Provide the (X, Y) coordinate of the cell's center where the given text is located.  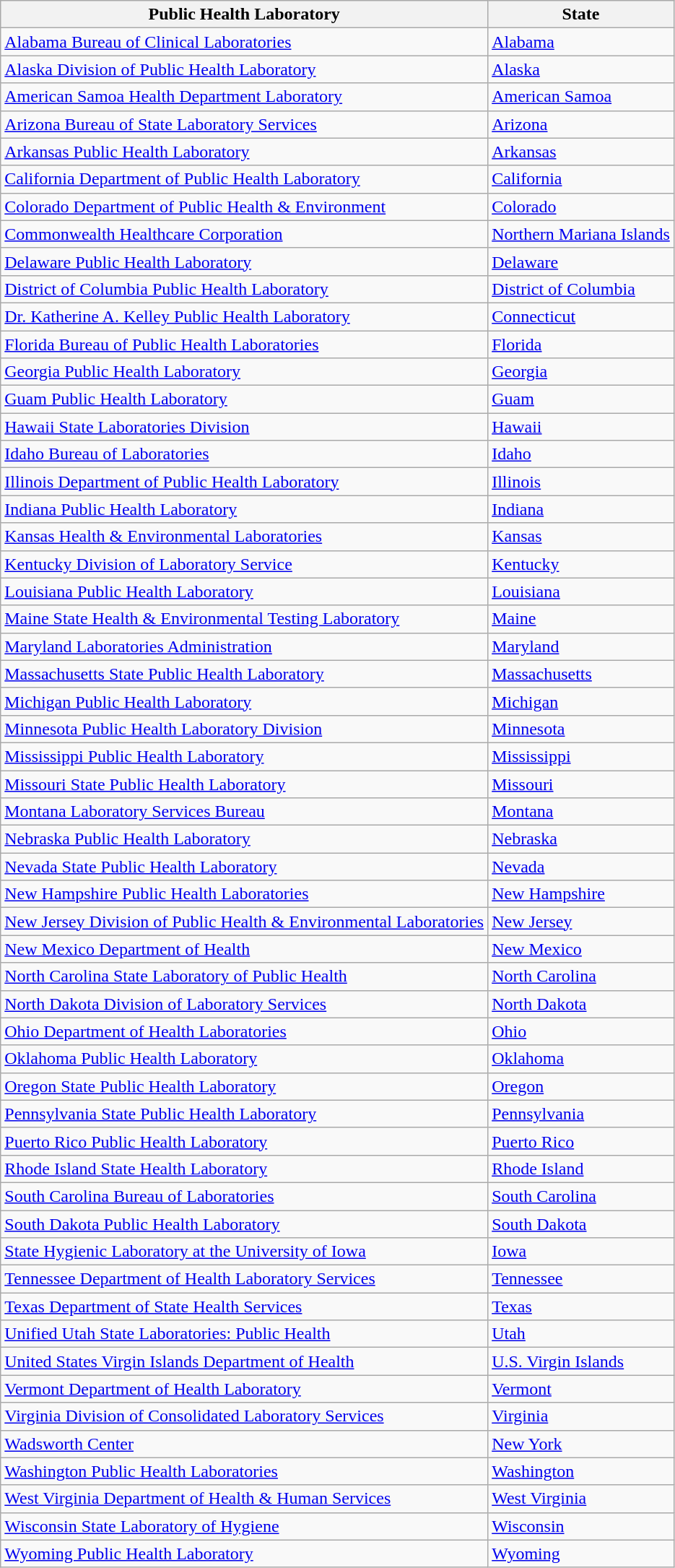
New Jersey (581, 922)
Alaska Division of Public Health Laboratory (244, 69)
United States Virgin Islands Department of Health (244, 1361)
Oregon State Public Health Laboratory (244, 1086)
Arizona Bureau of State Laboratory Services (244, 124)
Illinois (581, 482)
Mississippi Public Health Laboratory (244, 756)
State Hygienic Laboratory at the University of Iowa (244, 1252)
Wyoming (581, 1554)
Oregon (581, 1086)
West Virginia Department of Health & Human Services (244, 1499)
State (581, 14)
Virginia Division of Consolidated Laboratory Services (244, 1416)
New Mexico Department of Health (244, 949)
Washington Public Health Laboratories (244, 1471)
Unified Utah State Laboratories: Public Health (244, 1334)
Louisiana Public Health Laboratory (244, 592)
Massachusetts (581, 674)
Wyoming Public Health Laboratory (244, 1554)
Oklahoma Public Health Laboratory (244, 1059)
West Virginia (581, 1499)
New Hampshire Public Health Laboratories (244, 894)
Vermont (581, 1389)
Oklahoma (581, 1059)
Kentucky Division of Laboratory Service (244, 564)
Arkansas Public Health Laboratory (244, 152)
Colorado Department of Public Health & Environment (244, 207)
Puerto Rico (581, 1141)
Ohio (581, 1031)
Guam (581, 399)
Minnesota Public Health Laboratory Division (244, 729)
Nevada State Public Health Laboratory (244, 867)
New Mexico (581, 949)
Pennsylvania (581, 1114)
Maryland (581, 646)
Mississippi (581, 756)
New Jersey Division of Public Health & Environmental Laboratories (244, 922)
Missouri State Public Health Laboratory (244, 784)
Nevada (581, 867)
Puerto Rico Public Health Laboratory (244, 1141)
Ohio Department of Health Laboratories (244, 1031)
South Carolina Bureau of Laboratories (244, 1196)
Michigan (581, 701)
North Dakota (581, 1004)
Wadsworth Center (244, 1444)
Illinois Department of Public Health Laboratory (244, 482)
Idaho Bureau of Laboratories (244, 454)
Pennsylvania State Public Health Laboratory (244, 1114)
Guam Public Health Laboratory (244, 399)
Vermont Department of Health Laboratory (244, 1389)
Utah (581, 1334)
California Department of Public Health Laboratory (244, 179)
Florida (581, 345)
South Dakota Public Health Laboratory (244, 1224)
Montana (581, 812)
South Dakota (581, 1224)
Minnesota (581, 729)
Hawaii State Laboratories Division (244, 427)
Missouri (581, 784)
North Carolina (581, 976)
Massachusetts State Public Health Laboratory (244, 674)
New Hampshire (581, 894)
Texas Department of State Health Services (244, 1307)
Alabama (581, 42)
Tennessee (581, 1279)
Kansas Health & Environmental Laboratories (244, 537)
New York (581, 1444)
Alabama Bureau of Clinical Laboratories (244, 42)
Maine State Health & Environmental Testing Laboratory (244, 619)
Rhode Island State Health Laboratory (244, 1169)
North Carolina State Laboratory of Public Health (244, 976)
Wisconsin (581, 1526)
South Carolina (581, 1196)
Texas (581, 1307)
Maryland Laboratories Administration (244, 646)
Wisconsin State Laboratory of Hygiene (244, 1526)
Arizona (581, 124)
Idaho (581, 454)
California (581, 179)
Kansas (581, 537)
Northern Mariana Islands (581, 234)
Rhode Island (581, 1169)
Virginia (581, 1416)
North Dakota Division of Laboratory Services (244, 1004)
Public Health Laboratory (244, 14)
Georgia (581, 372)
Montana Laboratory Services Bureau (244, 812)
Washington (581, 1471)
Nebraska (581, 839)
Connecticut (581, 316)
Colorado (581, 207)
Delaware (581, 261)
Michigan Public Health Laboratory (244, 701)
Hawaii (581, 427)
District of Columbia Public Health Laboratory (244, 289)
U.S. Virgin Islands (581, 1361)
Arkansas (581, 152)
Indiana Public Health Laboratory (244, 509)
District of Columbia (581, 289)
Indiana (581, 509)
American Samoa (581, 97)
Kentucky (581, 564)
Alaska (581, 69)
Tennessee Department of Health Laboratory Services (244, 1279)
Dr. Katherine A. Kelley Public Health Laboratory (244, 316)
Delaware Public Health Laboratory (244, 261)
Louisiana (581, 592)
Maine (581, 619)
Iowa (581, 1252)
Commonwealth Healthcare Corporation (244, 234)
Florida Bureau of Public Health Laboratories (244, 345)
Nebraska Public Health Laboratory (244, 839)
American Samoa Health Department Laboratory (244, 97)
Georgia Public Health Laboratory (244, 372)
